Return (x, y) of the center of cell containing provided text 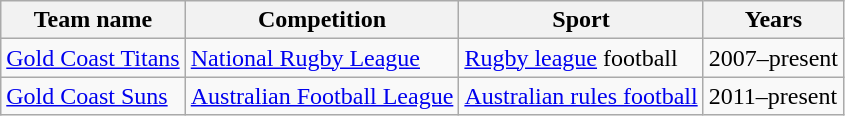
Team name (93, 20)
2011–present (773, 96)
Sport (581, 20)
Years (773, 20)
Australian Football League (322, 96)
2007–present (773, 58)
Rugby league football (581, 58)
Competition (322, 20)
Australian rules football (581, 96)
Gold Coast Suns (93, 96)
Gold Coast Titans (93, 58)
National Rugby League (322, 58)
